Determine the (X, Y) coordinate at the center of the cell enclosing the given text.  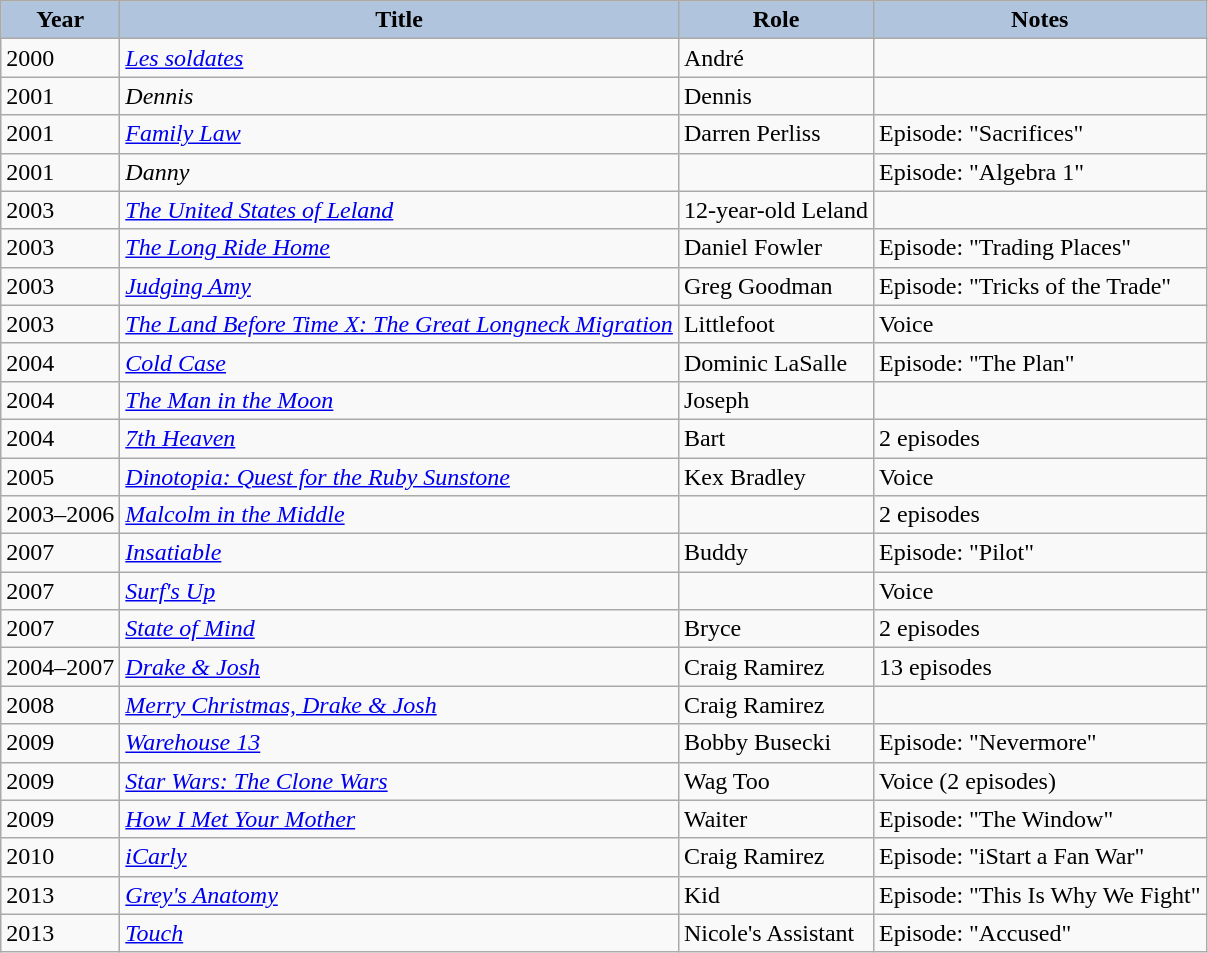
Title (400, 20)
Dominic LaSalle (776, 362)
2000 (60, 58)
Bobby Busecki (776, 743)
Episode: "Nevermore" (1040, 743)
The United States of Leland (400, 210)
The Land Before Time X: The Great Longneck Migration (400, 324)
Voice (2 episodes) (1040, 781)
The Long Ride Home (400, 248)
Daniel Fowler (776, 248)
Episode: "Pilot" (1040, 553)
7th Heaven (400, 438)
iCarly (400, 857)
Waiter (776, 819)
Episode: "iStart a Fan War" (1040, 857)
André (776, 58)
Malcolm in the Middle (400, 515)
Star Wars: The Clone Wars (400, 781)
Merry Christmas, Drake & Josh (400, 705)
Episode: "Algebra 1" (1040, 172)
The Man in the Moon (400, 400)
Episode: "The Window" (1040, 819)
Episode: "Trading Places" (1040, 248)
Kex Bradley (776, 477)
Episode: "Accused" (1040, 933)
12-year-old Leland (776, 210)
How I Met Your Mother (400, 819)
Bart (776, 438)
Notes (1040, 20)
Les soldates (400, 58)
Episode: "This Is Why We Fight" (1040, 895)
Insatiable (400, 553)
2010 (60, 857)
Wag Too (776, 781)
Bryce (776, 629)
Littlefoot (776, 324)
Year (60, 20)
13 episodes (1040, 667)
Family Law (400, 134)
Warehouse 13 (400, 743)
Episode: "Sacrifices" (1040, 134)
Kid (776, 895)
2003–2006 (60, 515)
Episode: "Tricks of the Trade" (1040, 286)
Drake & Josh (400, 667)
Greg Goodman (776, 286)
Cold Case (400, 362)
Dinotopia: Quest for the Ruby Sunstone (400, 477)
Touch (400, 933)
2004–2007 (60, 667)
2005 (60, 477)
Danny (400, 172)
Role (776, 20)
Joseph (776, 400)
Nicole's Assistant (776, 933)
State of Mind (400, 629)
Darren Perliss (776, 134)
Judging Amy (400, 286)
Buddy (776, 553)
Grey's Anatomy (400, 895)
Surf's Up (400, 591)
2008 (60, 705)
Episode: "The Plan" (1040, 362)
